Output the [x, y] coordinate of the center of the cell containing the given text.  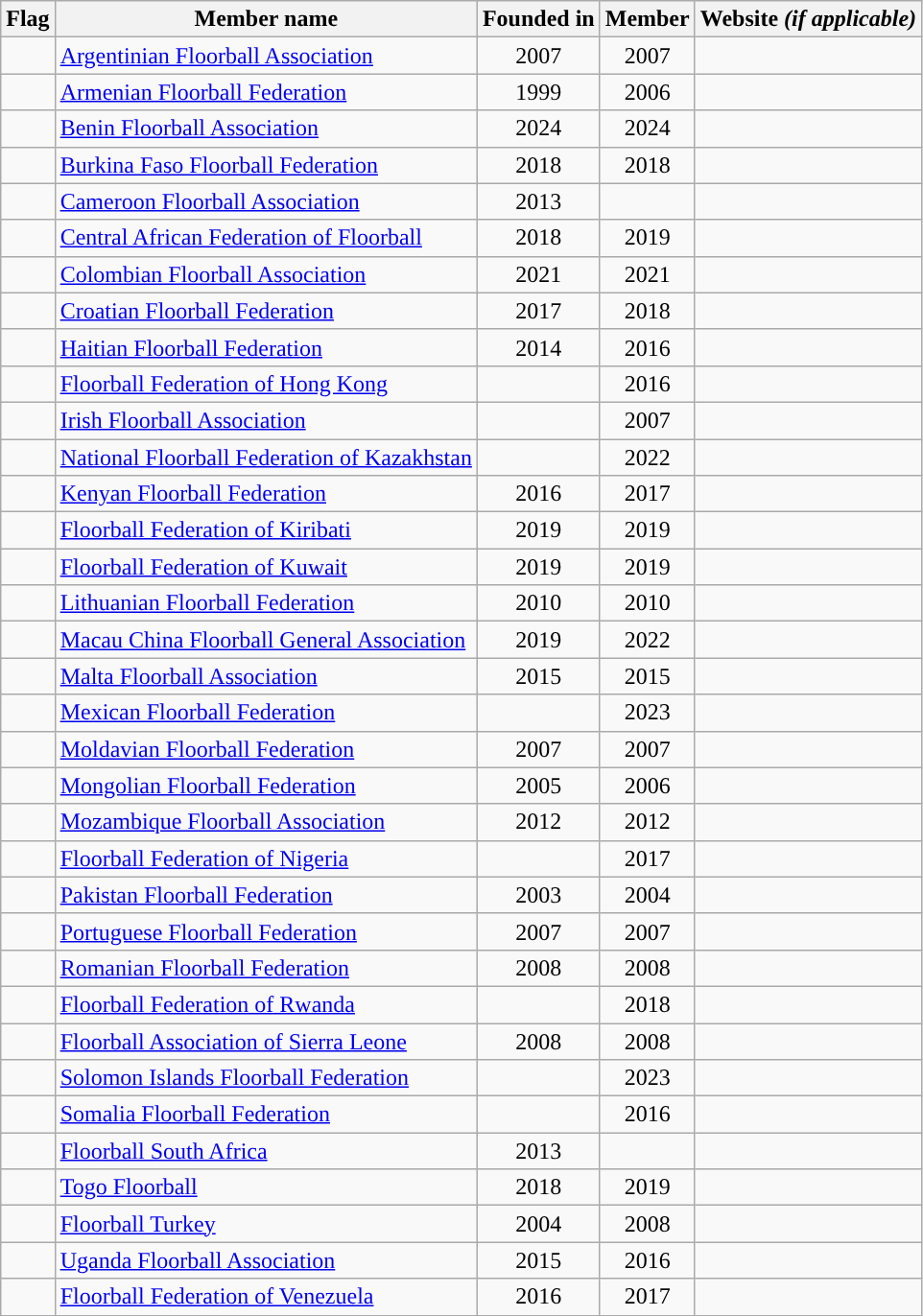
Central African Federation of Floorball [266, 238]
1999 [538, 92]
Haitian Floorball Federation [266, 347]
Benin Floorball Association [266, 129]
Floorball Federation of Venezuela [266, 1297]
Mozambique Floorball Association [266, 822]
Irish Floorball Association [266, 420]
Floorball Federation of Hong Kong [266, 384]
Flag [28, 19]
2005 [538, 786]
Member name [266, 19]
Cameroon Floorball Association [266, 201]
Floorball Federation of Nigeria [266, 858]
Floorball South Africa [266, 1151]
Armenian Floorball Federation [266, 92]
Mexican Floorball Federation [266, 713]
Kenyan Floorball Federation [266, 494]
2003 [538, 895]
Floorball Federation of Kiribati [266, 530]
Mongolian Floorball Federation [266, 786]
Website (if applicable) [808, 19]
National Floorball Federation of Kazakhstan [266, 458]
Burkina Faso Floorball Federation [266, 165]
Uganda Floorball Association [266, 1260]
Croatian Floorball Federation [266, 311]
Portuguese Floorball Federation [266, 931]
Togo Floorball [266, 1187]
Lithuanian Floorball Federation [266, 603]
Pakistan Floorball Federation [266, 895]
2014 [538, 347]
Moldavian Floorball Federation [266, 749]
Romanian Floorball Federation [266, 968]
Macau China Floorball General Association [266, 640]
Argentinian Floorball Association [266, 56]
Somalia Floorball Federation [266, 1115]
Floorball Federation of Rwanda [266, 1004]
Colombian Floorball Association [266, 274]
Founded in [538, 19]
Solomon Islands Floorball Federation [266, 1078]
Floorball Federation of Kuwait [266, 567]
Member [647, 19]
Floorball Turkey [266, 1224]
Floorball Association of Sierra Leone [266, 1041]
Malta Floorball Association [266, 676]
